For the text-containing cell, return its midpoint in [X, Y] coordinate format. 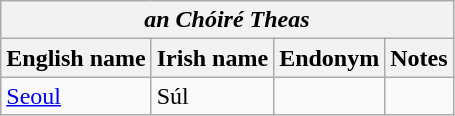
Irish name [212, 58]
an Chóiré Theas [227, 20]
Notes [419, 58]
English name [76, 58]
Súl [212, 96]
Seoul [76, 96]
Endonym [330, 58]
